Locate the cell with the specified text and output its (x, y) center coordinate. 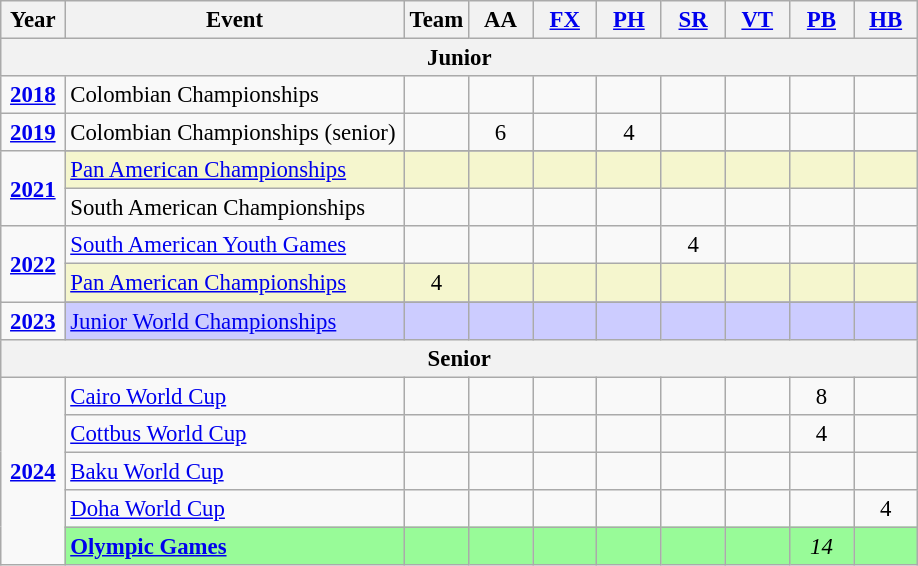
2018 (33, 95)
Cairo World Cup (234, 396)
Junior World Championships (234, 321)
Event (234, 20)
Junior (460, 58)
8 (821, 396)
Colombian Championships (234, 95)
Team (436, 20)
Senior (460, 358)
HB (886, 20)
2022 (33, 264)
6 (500, 133)
Baku World Cup (234, 471)
South American Championships (234, 208)
14 (821, 546)
FX (565, 20)
South American Youth Games (234, 245)
2023 (33, 321)
2021 (33, 188)
PH (629, 20)
PB (821, 20)
Olympic Games (234, 546)
Doha World Cup (234, 509)
VT (757, 20)
Cottbus World Cup (234, 433)
AA (500, 20)
SR (693, 20)
2024 (33, 471)
2019 (33, 133)
Year (33, 20)
Colombian Championships (senior) (234, 133)
